For the text-containing cell, return its midpoint in (X, Y) coordinate format. 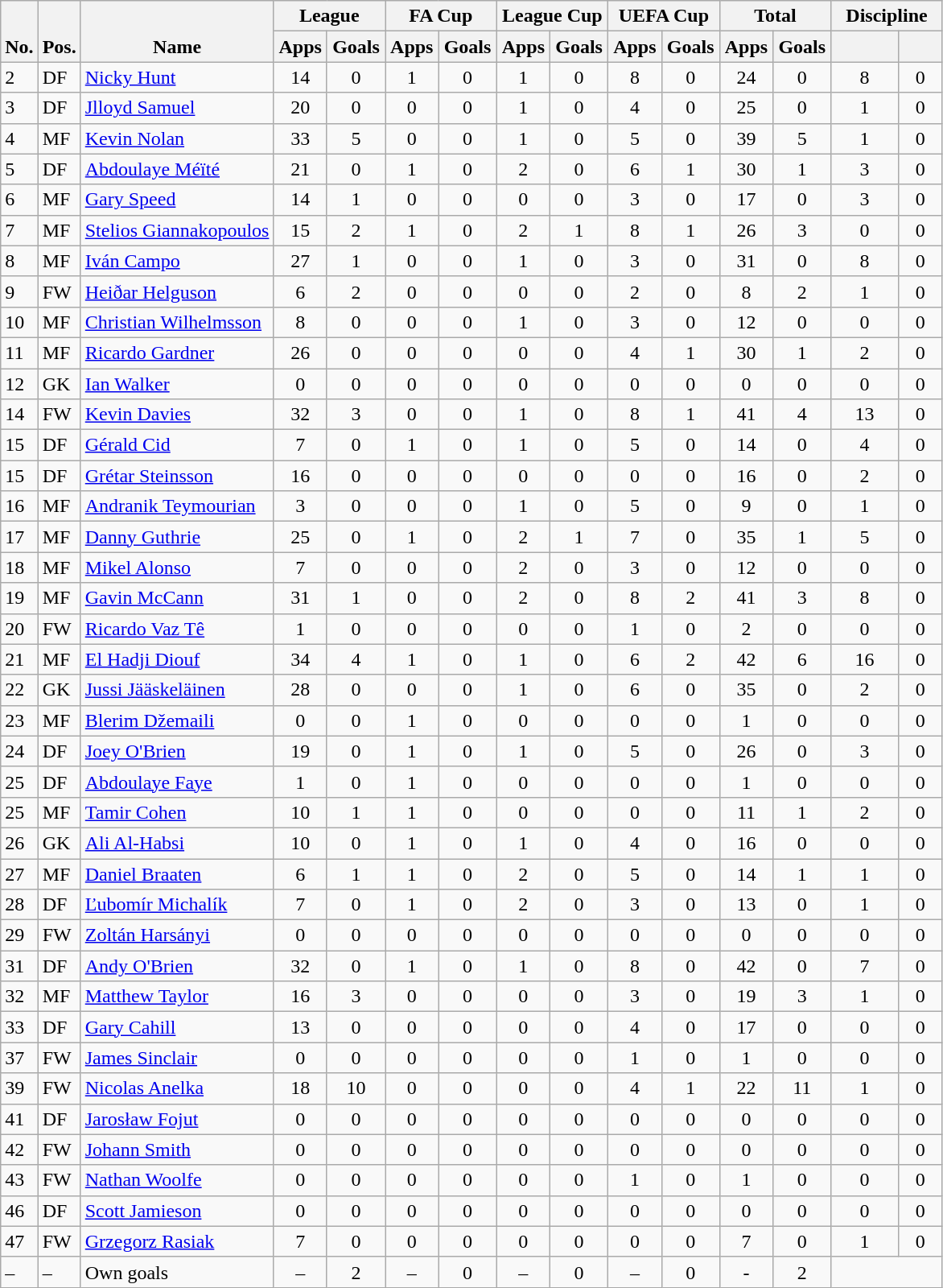
Johann Smith (177, 1150)
Nathan Woolfe (177, 1180)
Grétar Steinsson (177, 476)
Jarosław Fojut (177, 1119)
Nicolas Anelka (177, 1088)
Own goals (177, 1272)
Tamir Cohen (177, 812)
League (330, 16)
Nicky Hunt (177, 77)
Ľubomír Michalík (177, 905)
Joey O'Brien (177, 751)
FA Cup (441, 16)
James Sinclair (177, 1058)
- (747, 1272)
Ian Walker (177, 384)
Zoltán Harsányi (177, 935)
Gavin McCann (177, 598)
47 (19, 1241)
Jussi Jääskeläinen (177, 690)
Iván Campo (177, 261)
Gary Cahill (177, 1027)
UEFA Cup (665, 16)
Daniel Braaten (177, 873)
Andranik Teymourian (177, 506)
Abdoulaye Méïté (177, 169)
Ricardo Vaz Tê (177, 629)
Pos. (60, 31)
Abdoulaye Faye (177, 782)
37 (19, 1058)
43 (19, 1180)
29 (19, 935)
34 (301, 659)
Mikel Alonso (177, 568)
Andy O'Brien (177, 966)
Kevin Nolan (177, 138)
Gary Speed (177, 200)
Ricardo Gardner (177, 353)
Kevin Davies (177, 415)
23 (19, 720)
Scott Jamieson (177, 1211)
Discipline (887, 16)
Matthew Taylor (177, 997)
Heiðar Helguson (177, 291)
El Hadji Diouf (177, 659)
No. (19, 31)
Jlloyd Samuel (177, 108)
League Cup (552, 16)
Christian Wilhelmsson (177, 322)
Blerim Džemaili (177, 720)
Ali Al-Habsi (177, 843)
Gérald Cid (177, 445)
Grzegorz Rasiak (177, 1241)
46 (19, 1211)
Name (177, 31)
Stelios Giannakopoulos (177, 230)
Danny Guthrie (177, 537)
Total (776, 16)
